Provide the (x, y) coordinate of the cell's center where the given text is located.  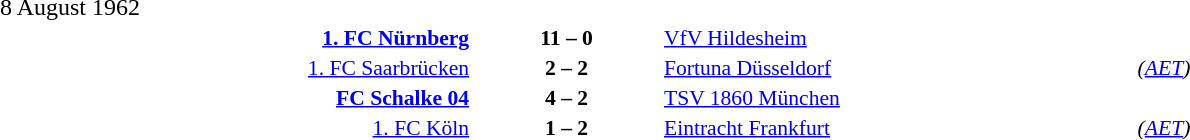
4 – 2 (566, 98)
VfV Hildesheim (898, 38)
TSV 1860 München (898, 98)
2 – 2 (566, 68)
Fortuna Düsseldorf (898, 68)
11 – 0 (566, 38)
